Output the [X, Y] coordinate of the center of the cell containing the given text.  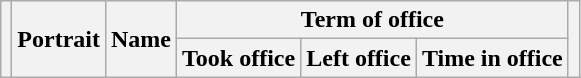
Time in office [492, 58]
Portrait [59, 39]
Took office [239, 58]
Left office [359, 58]
Term of office [373, 20]
Name [140, 39]
